Return [x, y] of the center of cell containing provided text 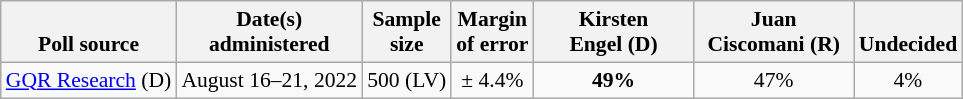
± 4.4% [492, 80]
GQR Research (D) [89, 80]
KirstenEngel (D) [613, 32]
47% [774, 80]
500 (LV) [406, 80]
JuanCiscomani (R) [774, 32]
Undecided [908, 32]
August 16–21, 2022 [269, 80]
Marginof error [492, 32]
4% [908, 80]
Poll source [89, 32]
49% [613, 80]
Date(s)administered [269, 32]
Samplesize [406, 32]
